Locate the cell with the specified text and output its [X, Y] center coordinate. 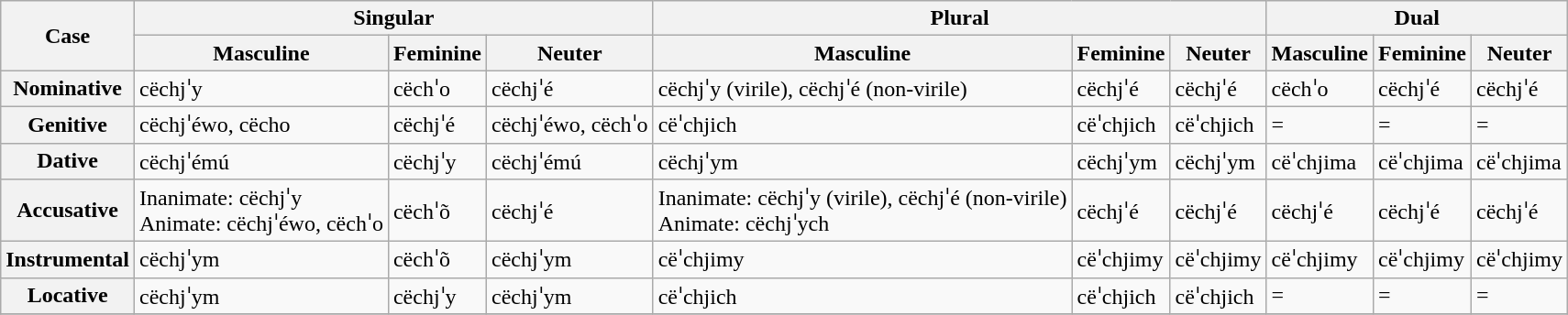
Plural [959, 18]
cëchjˈéwo, cëcho [260, 125]
Case [68, 36]
cëchjˈy (virile), cëchjˈé (non-virile) [862, 89]
Singular [393, 18]
Genitive [68, 125]
Nominative [68, 89]
Locative [68, 296]
Dual [1417, 18]
Inanimate: cëchjˈy (virile), cëchjˈé (non-virile) Animate: cëchjˈych [862, 211]
Dative [68, 161]
Inanimate: cëchjˈy Animate: cëchjˈéwo, cëchˈo [260, 211]
cëchjˈéwo, cëchˈo [569, 125]
Instrumental [68, 260]
Accusative [68, 211]
